Return (x, y) of the center of cell containing provided text 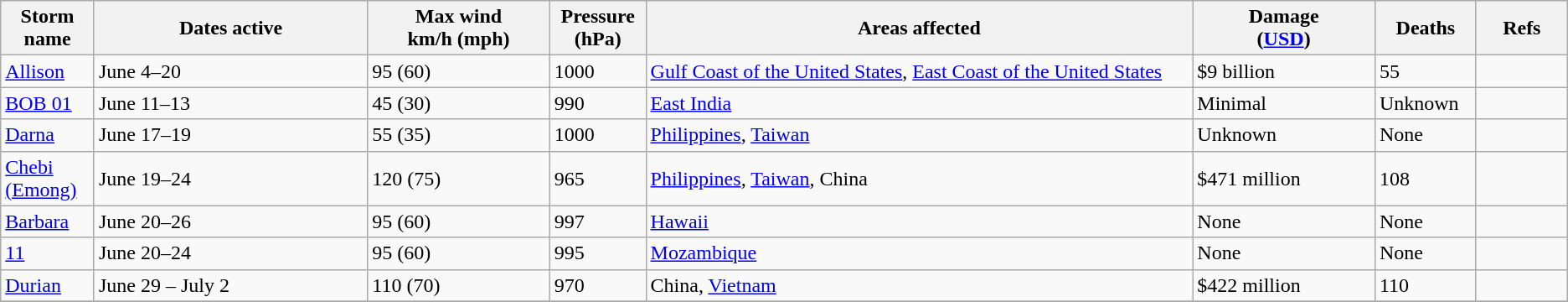
997 (598, 221)
June 17–19 (230, 135)
Deaths (1426, 29)
Refs (1521, 29)
11 (48, 253)
Mozambique (920, 253)
June 20–24 (230, 253)
June 19–24 (230, 178)
$422 million (1284, 285)
120 (75) (459, 178)
$471 million (1284, 178)
Darna (48, 135)
Chebi (Emong) (48, 178)
Pressure(hPa) (598, 29)
$9 billion (1284, 71)
June 29 – July 2 (230, 285)
990 (598, 103)
110 (70) (459, 285)
Dates active (230, 29)
55 (1426, 71)
965 (598, 178)
Gulf Coast of the United States, East Coast of the United States (920, 71)
995 (598, 253)
55 (35) (459, 135)
June 20–26 (230, 221)
970 (598, 285)
June 11–13 (230, 103)
BOB 01 (48, 103)
Storm name (48, 29)
Durian (48, 285)
China, Vietnam (920, 285)
Max windkm/h (mph) (459, 29)
Damage(USD) (1284, 29)
East India (920, 103)
June 4–20 (230, 71)
Areas affected (920, 29)
Allison (48, 71)
Barbara (48, 221)
Philippines, Taiwan, China (920, 178)
Philippines, Taiwan (920, 135)
108 (1426, 178)
110 (1426, 285)
Minimal (1284, 103)
45 (30) (459, 103)
Hawaii (920, 221)
